Determine the [X, Y] coordinate at the center of the cell enclosing the given text.  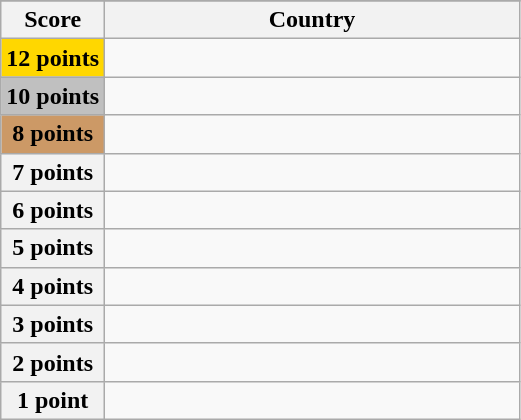
8 points [53, 134]
Score [53, 20]
6 points [53, 210]
5 points [53, 248]
7 points [53, 172]
12 points [53, 58]
Country [312, 20]
2 points [53, 362]
3 points [53, 324]
1 point [53, 400]
10 points [53, 96]
4 points [53, 286]
